Provide the (X, Y) coordinate of the cell's center where the given text is located.  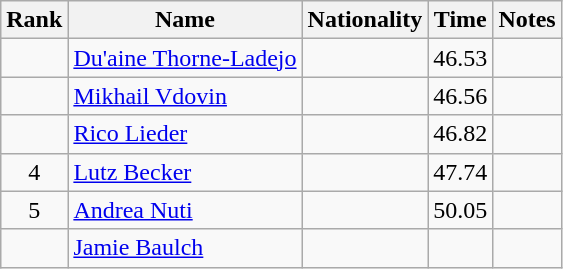
Jamie Baulch (185, 248)
Lutz Becker (185, 172)
Nationality (365, 20)
46.53 (460, 58)
47.74 (460, 172)
46.56 (460, 96)
Du'aine Thorne-Ladejo (185, 58)
Mikhail Vdovin (185, 96)
Rico Lieder (185, 134)
Notes (527, 20)
Andrea Nuti (185, 210)
50.05 (460, 210)
4 (34, 172)
Rank (34, 20)
46.82 (460, 134)
Time (460, 20)
5 (34, 210)
Name (185, 20)
